Scan for the cell matching the given text and deliver its [x, y] coordinate at center. 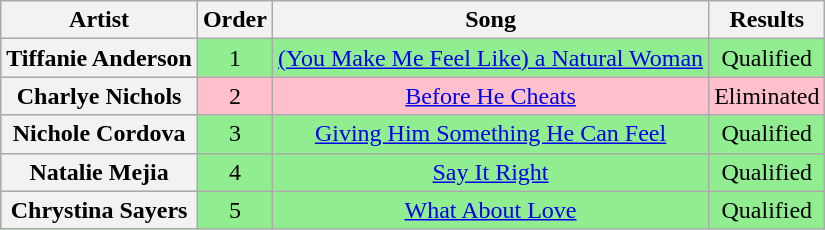
Eliminated [767, 96]
Before He Cheats [490, 96]
2 [234, 96]
What About Love [490, 210]
Giving Him Something He Can Feel [490, 134]
Chrystina Sayers [100, 210]
Nichole Cordova [100, 134]
Order [234, 20]
Results [767, 20]
Song [490, 20]
5 [234, 210]
(You Make Me Feel Like) a Natural Woman [490, 58]
Tiffanie Anderson [100, 58]
Say It Right [490, 172]
Natalie Mejia [100, 172]
3 [234, 134]
Charlye Nichols [100, 96]
4 [234, 172]
1 [234, 58]
Artist [100, 20]
